Return the [X, Y] coordinate for the center point of the cell that contains the specified text.  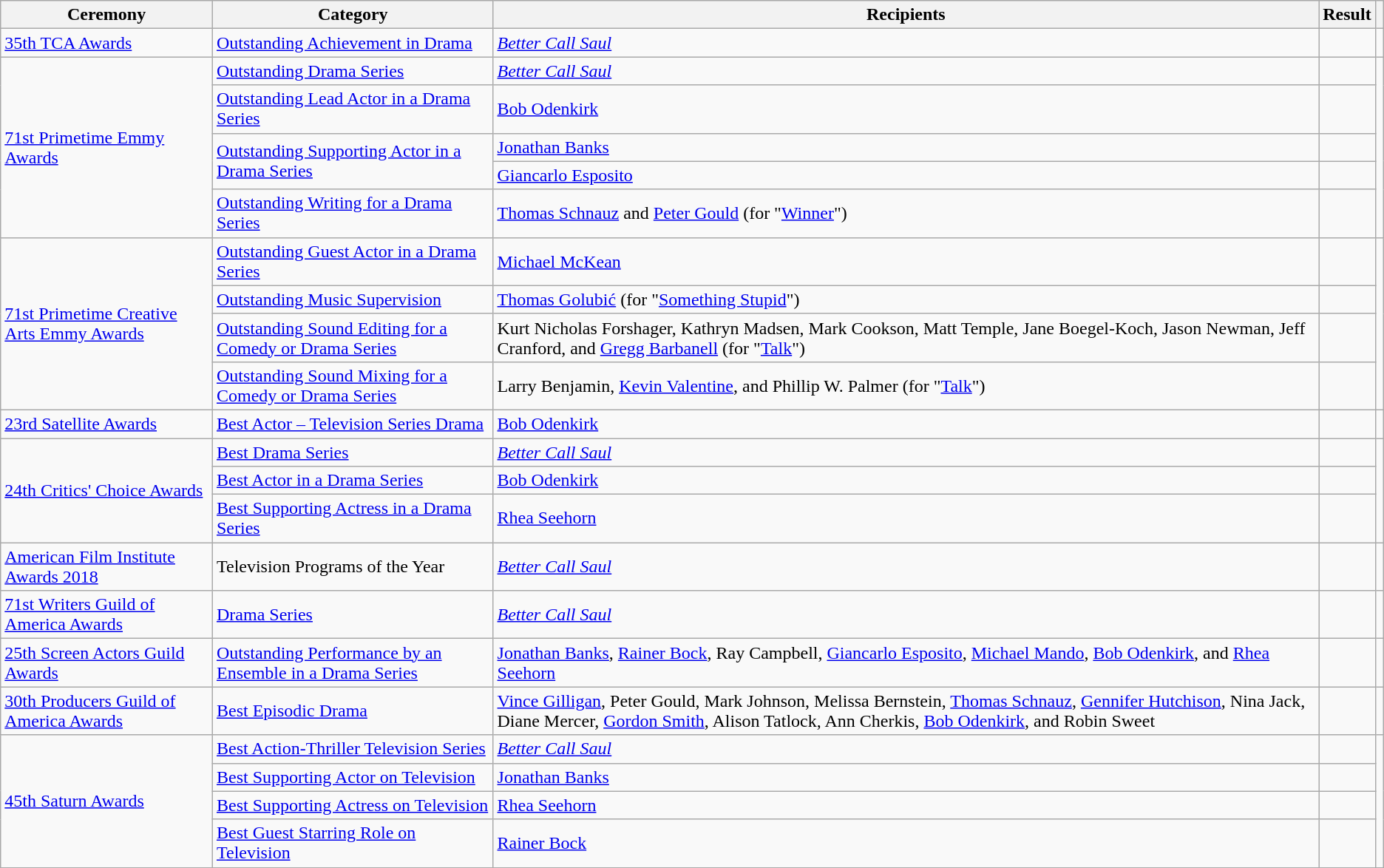
Rainer Bock [906, 843]
Michael McKean [906, 262]
Recipients [906, 15]
Outstanding Supporting Actor in a Drama Series [353, 161]
Larry Benjamin, Kevin Valentine, and Phillip W. Palmer (for "Talk") [906, 386]
Ceremony [106, 15]
23rd Satellite Awards [106, 424]
25th Screen Actors Guild Awards [106, 662]
Outstanding Sound Mixing for a Comedy or Drama Series [353, 386]
Giancarlo Esposito [906, 175]
Drama Series [353, 615]
Best Drama Series [353, 452]
Thomas Schnauz and Peter Gould (for "Winner") [906, 213]
Outstanding Performance by an Ensemble in a Drama Series [353, 662]
Outstanding Guest Actor in a Drama Series [353, 262]
30th Producers Guild of America Awards [106, 711]
Outstanding Sound Editing for a Comedy or Drama Series [353, 337]
Kurt Nicholas Forshager, Kathryn Madsen, Mark Cookson, Matt Temple, Jane Boegel-Koch, Jason Newman, Jeff Cranford, and Gregg Barbanell (for "Talk") [906, 337]
Thomas Golubić (for "Something Stupid") [906, 299]
71st Primetime Emmy Awards [106, 147]
Result [1347, 15]
Outstanding Writing for a Drama Series [353, 213]
Best Actor – Television Series Drama [353, 424]
Category [353, 15]
Best Supporting Actor on Television [353, 777]
Television Programs of the Year [353, 566]
Outstanding Music Supervision [353, 299]
35th TCA Awards [106, 43]
24th Critics' Choice Awards [106, 489]
American Film Institute Awards 2018 [106, 566]
Best Episodic Drama [353, 711]
71st Primetime Creative Arts Emmy Awards [106, 324]
Best Actor in a Drama Series [353, 481]
Outstanding Lead Actor in a Drama Series [353, 109]
Best Guest Starring Role on Television [353, 843]
Outstanding Drama Series [353, 71]
Outstanding Achievement in Drama [353, 43]
Best Action-Thriller Television Series [353, 749]
Jonathan Banks, Rainer Bock, Ray Campbell, Giancarlo Esposito, Michael Mando, Bob Odenkirk, and Rhea Seehorn [906, 662]
45th Saturn Awards [106, 801]
71st Writers Guild of America Awards [106, 615]
Best Supporting Actress in a Drama Series [353, 519]
Best Supporting Actress on Television [353, 805]
